Extract the [x, y] coordinate from the center of the cell holding the provided text.  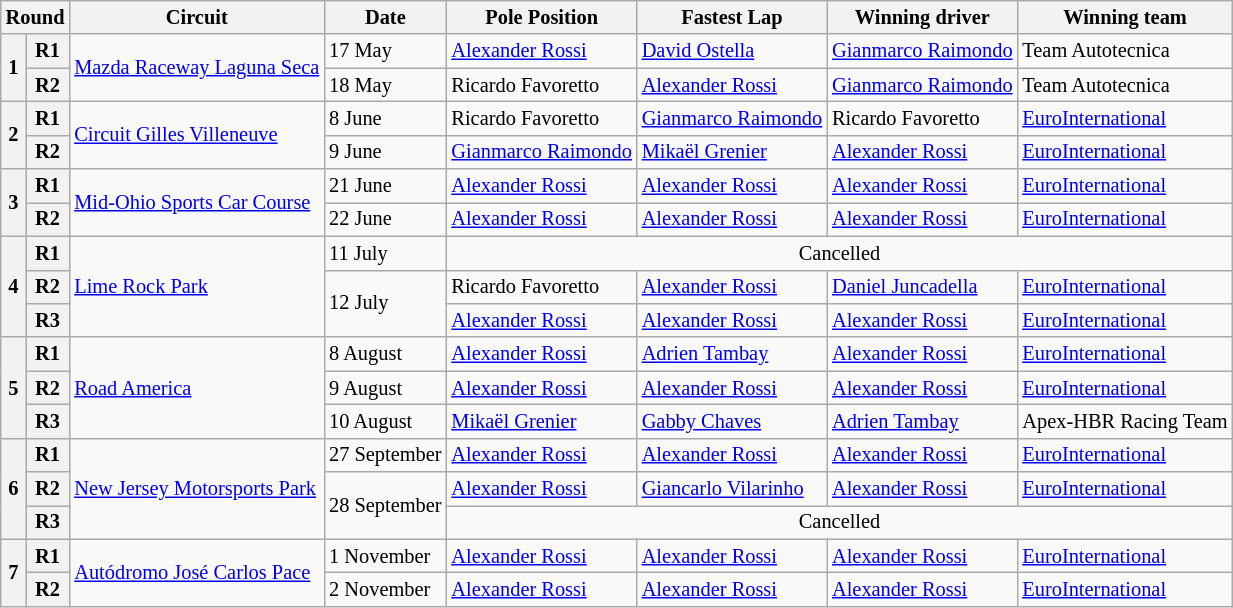
21 June [385, 186]
Circuit [196, 17]
22 June [385, 219]
7 [14, 572]
Mazda Raceway Laguna Seca [196, 68]
4 [14, 286]
David Ostella [732, 51]
11 July [385, 253]
3 [14, 202]
Road America [196, 388]
Round [36, 17]
Lime Rock Park [196, 286]
17 May [385, 51]
Apex-HBR Racing Team [1124, 421]
6 [14, 488]
10 August [385, 421]
2 [14, 134]
5 [14, 388]
9 June [385, 152]
1 [14, 68]
18 May [385, 85]
9 August [385, 388]
Fastest Lap [732, 17]
Autódromo José Carlos Pace [196, 572]
New Jersey Motorsports Park [196, 488]
28 September [385, 506]
1 November [385, 556]
Giancarlo Vilarinho [732, 489]
Circuit Gilles Villeneuve [196, 134]
Daniel Juncadella [922, 287]
8 June [385, 118]
Date [385, 17]
Mid-Ohio Sports Car Course [196, 202]
12 July [385, 304]
Pole Position [541, 17]
Gabby Chaves [732, 421]
2 November [385, 589]
27 September [385, 455]
Winning driver [922, 17]
8 August [385, 354]
Winning team [1124, 17]
